Find where the given text appears and provide that cell's center as (x, y) coordinate. 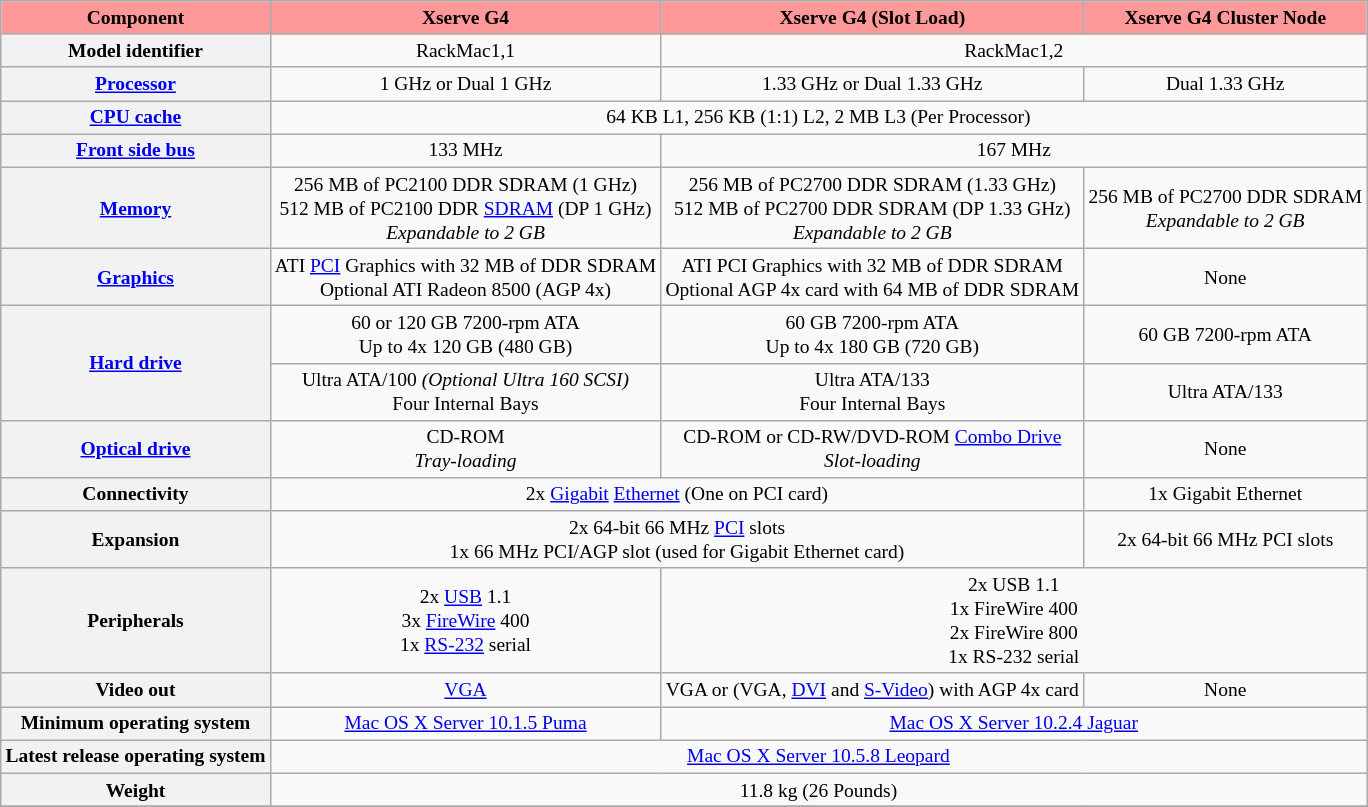
Ultra ATA/100 (Optional Ultra 160 SCSI)Four Internal Bays (466, 392)
Video out (136, 690)
Optical drive (136, 448)
Connectivity (136, 494)
VGA (466, 690)
60 GB 7200-rpm ATAUp to 4x 180 GB (720 GB) (872, 334)
Minimum operating system (136, 724)
Front side bus (136, 150)
Memory (136, 208)
Expansion (136, 540)
Hard drive (136, 364)
256 MB of PC2700 DDR SDRAMExpandable to 2 GB (1226, 208)
1.33 GHz or Dual 1.33 GHz (872, 84)
Xserve G4 (466, 18)
RackMac1,1 (466, 50)
11.8 kg (26 Pounds) (818, 790)
VGA or (VGA, DVI and S-Video) with AGP 4x card (872, 690)
64 KB L1, 256 KB (1:1) L2, 2 MB L3 (Per Processor) (818, 118)
Xserve G4 (Slot Load) (872, 18)
Dual 1.33 GHz (1226, 84)
Xserve G4 Cluster Node (1226, 18)
60 or 120 GB 7200-rpm ATAUp to 4x 120 GB (480 GB) (466, 334)
Latest release operating system (136, 756)
1 GHz or Dual 1 GHz (466, 84)
Component (136, 18)
133 MHz (466, 150)
Ultra ATA/133Four Internal Bays (872, 392)
1x Gigabit Ethernet (1226, 494)
2x USB 1.11x FireWire 4002x FireWire 8001x RS-232 serial (1014, 620)
Model identifier (136, 50)
CPU cache (136, 118)
Mac OS X Server 10.5.8 Leopard (818, 756)
2x Gigabit Ethernet (One on PCI card) (677, 494)
2x 64-bit 66 MHz PCI slots1x 66 MHz PCI/AGP slot (used for Gigabit Ethernet card) (677, 540)
Ultra ATA/133 (1226, 392)
Weight (136, 790)
CD-ROM or CD-RW/DVD-ROM Combo DriveSlot-loading (872, 448)
256 MB of PC2700 DDR SDRAM (1.33 GHz)512 MB of PC2700 DDR SDRAM (DP 1.33 GHz)Expandable to 2 GB (872, 208)
Peripherals (136, 620)
2x 64-bit 66 MHz PCI slots (1226, 540)
2x USB 1.13x FireWire 4001x RS-232 serial (466, 620)
CD-ROMTray-loading (466, 448)
ATI PCI Graphics with 32 MB of DDR SDRAMOptional AGP 4x card with 64 MB of DDR SDRAM (872, 276)
RackMac1,2 (1014, 50)
256 MB of PC2100 DDR SDRAM (1 GHz)512 MB of PC2100 DDR SDRAM (DP 1 GHz)Expandable to 2 GB (466, 208)
ATI PCI Graphics with 32 MB of DDR SDRAMOptional ATI Radeon 8500 (AGP 4x) (466, 276)
167 MHz (1014, 150)
Graphics (136, 276)
Processor (136, 84)
Mac OS X Server 10.1.5 Puma (466, 724)
60 GB 7200-rpm ATA (1226, 334)
Mac OS X Server 10.2.4 Jaguar (1014, 724)
